Identify which cell holds the provided text, then report its [x, y] central coordinate. 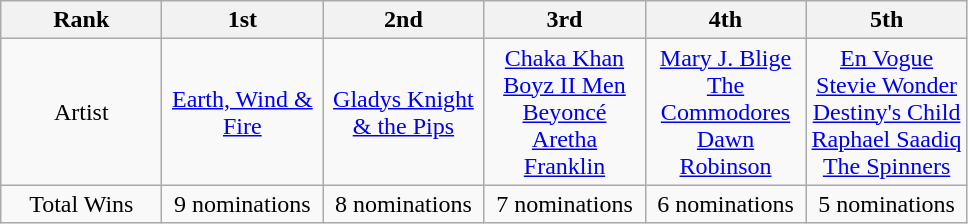
Gladys Knight & the Pips [404, 112]
Mary J. BligeThe CommodoresDawn Robinson [726, 112]
6 nominations [726, 204]
2nd [404, 20]
Rank [82, 20]
1st [242, 20]
En VogueStevie WonderDestiny's ChildRaphael SaadiqThe Spinners [886, 112]
Total Wins [82, 204]
5 nominations [886, 204]
Chaka KhanBoyz II MenBeyoncéAretha Franklin [564, 112]
7 nominations [564, 204]
8 nominations [404, 204]
5th [886, 20]
9 nominations [242, 204]
3rd [564, 20]
4th [726, 20]
Earth, Wind & Fire [242, 112]
Artist [82, 112]
